Return [x, y] of the center of cell containing provided text 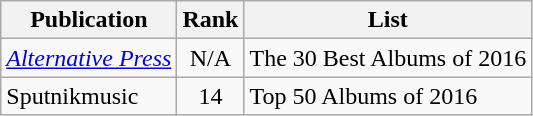
Sputnikmusic [89, 96]
Top 50 Albums of 2016 [388, 96]
14 [210, 96]
Rank [210, 20]
Publication [89, 20]
N/A [210, 58]
List [388, 20]
Alternative Press [89, 58]
The 30 Best Albums of 2016 [388, 58]
